Extract the [X, Y] coordinate from the center of the cell holding the provided text.  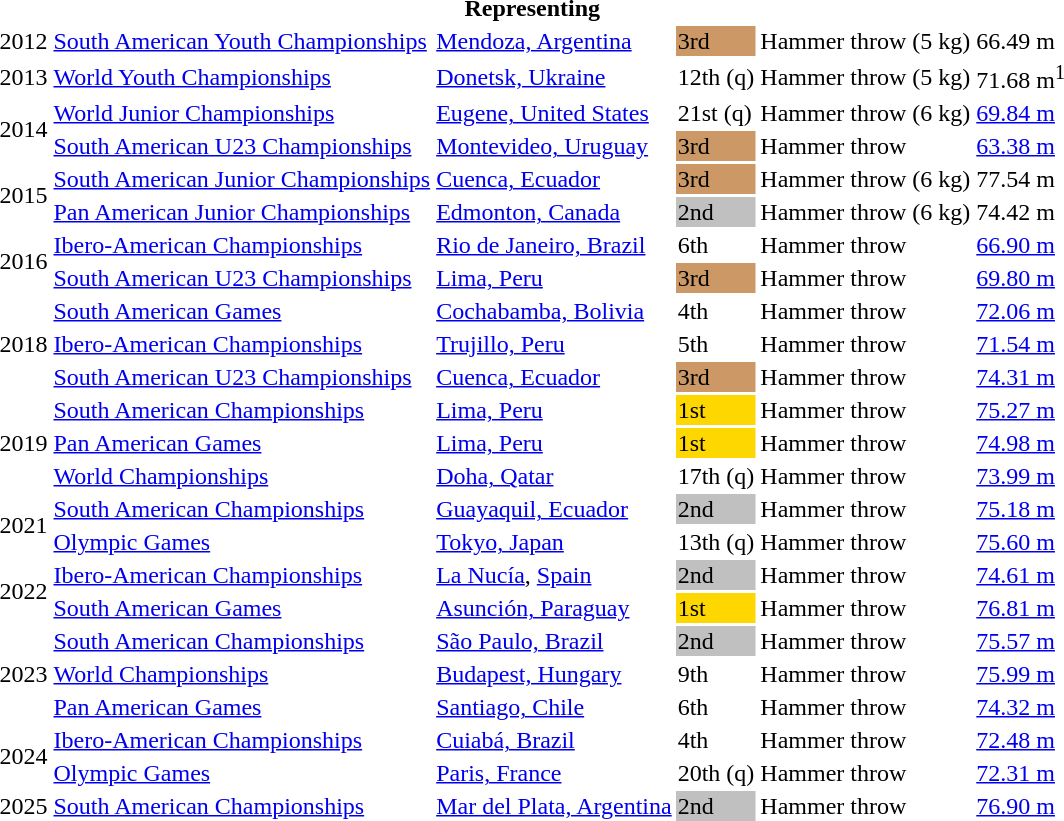
South American Junior Championships [242, 179]
World Junior Championships [242, 113]
Trujillo, Peru [554, 344]
Montevideo, Uruguay [554, 146]
Asunción, Paraguay [554, 608]
Budapest, Hungary [554, 674]
20th (q) [716, 773]
13th (q) [716, 542]
Tokyo, Japan [554, 542]
Pan American Junior Championships [242, 212]
Edmonton, Canada [554, 212]
Guayaquil, Ecuador [554, 509]
Santiago, Chile [554, 707]
South American Youth Championships [242, 41]
5th [716, 344]
Cochabamba, Bolivia [554, 311]
Paris, France [554, 773]
12th (q) [716, 77]
Donetsk, Ukraine [554, 77]
Mendoza, Argentina [554, 41]
Eugene, United States [554, 113]
La Nucía, Spain [554, 575]
21st (q) [716, 113]
Rio de Janeiro, Brazil [554, 245]
17th (q) [716, 476]
9th [716, 674]
Doha, Qatar [554, 476]
Cuiabá, Brazil [554, 740]
São Paulo, Brazil [554, 641]
Mar del Plata, Argentina [554, 806]
World Youth Championships [242, 77]
